Pinpoint the cell where the given text exists, returning its [x, y] midpoint coordinate. 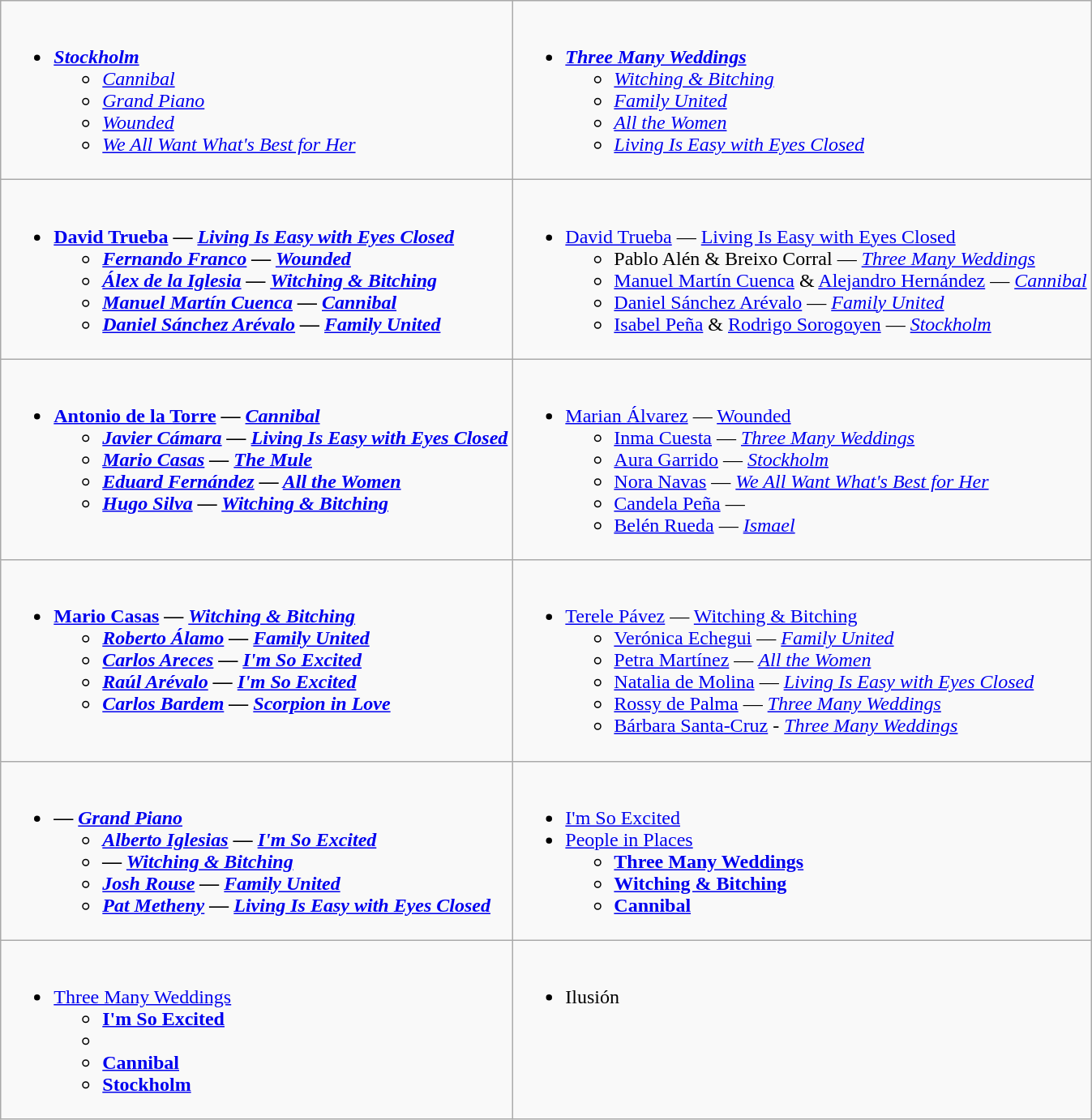
— Grand PianoAlberto Iglesias — I'm So Excited — Witching & BitchingJosh Rouse — Family UnitedPat Metheny — Living Is Easy with Eyes Closed [256, 851]
Ilusión [802, 1029]
I'm So ExcitedPeople in PlacesThree Many WeddingsWitching & BitchingCannibal [802, 851]
Three Many WeddingsI'm So ExcitedCannibalStockholm [256, 1029]
Three Many WeddingsWitching & BitchingFamily UnitedAll the WomenLiving Is Easy with Eyes Closed [802, 91]
StockholmCannibalGrand PianoWoundedWe All Want What's Best for Her [256, 91]
